Locate the cell with the specified text and output its (X, Y) center coordinate. 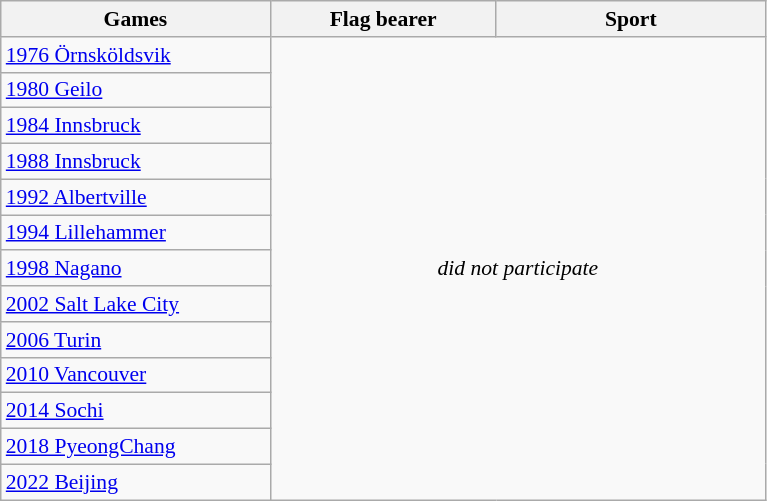
2010 Vancouver (136, 375)
2006 Turin (136, 340)
2018 PyeongChang (136, 447)
Flag bearer (383, 19)
2002 Salt Lake City (136, 304)
Games (136, 19)
1994 Lillehammer (136, 233)
1992 Albertville (136, 197)
Sport (630, 19)
1988 Innsbruck (136, 162)
1998 Nagano (136, 269)
1980 Geilo (136, 90)
1984 Innsbruck (136, 126)
2022 Beijing (136, 482)
2014 Sochi (136, 411)
did not participate (518, 268)
1976 Örnsköldsvik (136, 55)
